Return (x, y) of the center of cell containing provided text 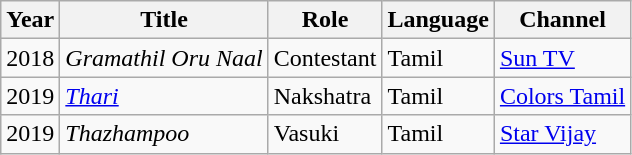
Thazhampoo (164, 134)
Role (325, 20)
Nakshatra (325, 96)
Title (164, 20)
2018 (30, 58)
Vasuki (325, 134)
Star Vijay (562, 134)
Gramathil Oru Naal (164, 58)
Thari (164, 96)
Language (438, 20)
Year (30, 20)
Contestant (325, 58)
Colors Tamil (562, 96)
Channel (562, 20)
Sun TV (562, 58)
